Pinpoint the cell where the given text exists, returning its [x, y] midpoint coordinate. 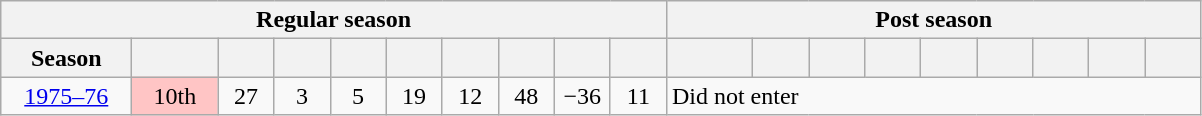
Post season [934, 20]
12 [470, 96]
1975–76 [66, 96]
11 [638, 96]
48 [526, 96]
3 [302, 96]
5 [358, 96]
−36 [582, 96]
27 [246, 96]
Regular season [334, 20]
19 [414, 96]
10th [175, 96]
Did not enter [934, 96]
Season [66, 58]
